Provide the (X, Y) coordinate of the cell's center where the given text is located.  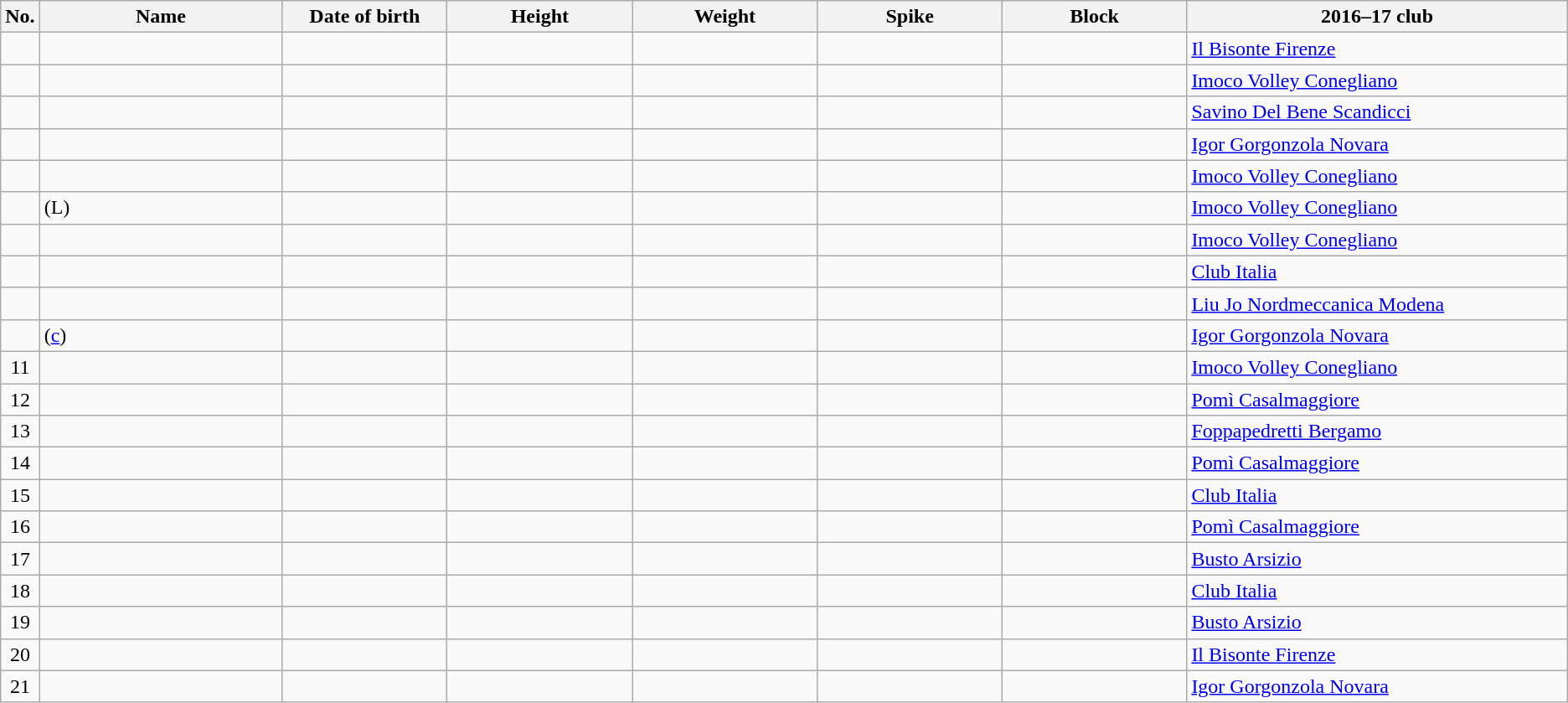
Spike (910, 17)
Name (161, 17)
13 (20, 432)
20 (20, 654)
Date of birth (365, 17)
Foppapedretti Bergamo (1377, 432)
16 (20, 527)
17 (20, 559)
Height (539, 17)
14 (20, 463)
2016–17 club (1377, 17)
(c) (161, 335)
21 (20, 686)
Liu Jo Nordmeccanica Modena (1377, 303)
Weight (725, 17)
18 (20, 591)
19 (20, 623)
12 (20, 400)
11 (20, 367)
(L) (161, 208)
No. (20, 17)
15 (20, 495)
Savino Del Bene Scandicci (1377, 112)
Block (1094, 17)
